Locate the cell with the specified text and output its (x, y) center coordinate. 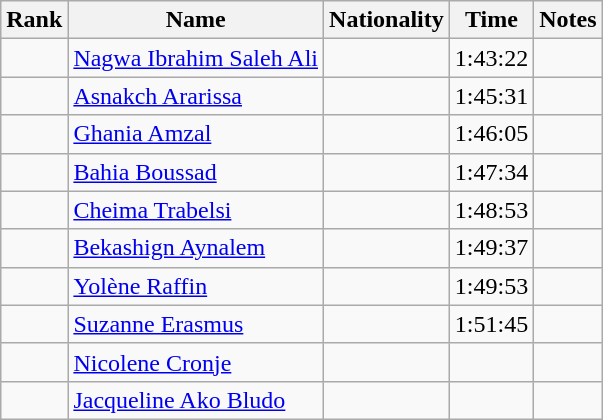
Suzanne Erasmus (196, 324)
Jacqueline Ako Bludo (196, 400)
1:46:05 (491, 134)
1:43:22 (491, 58)
Ghania Amzal (196, 134)
Nagwa Ibrahim Saleh Ali (196, 58)
1:45:31 (491, 96)
1:49:37 (491, 248)
Nationality (387, 20)
Asnakch Ararissa (196, 96)
Bahia Boussad (196, 172)
1:47:34 (491, 172)
Yolène Raffin (196, 286)
1:48:53 (491, 210)
Cheima Trabelsi (196, 210)
Nicolene Cronje (196, 362)
Rank (34, 20)
Bekashign Aynalem (196, 248)
1:49:53 (491, 286)
Name (196, 20)
1:51:45 (491, 324)
Time (491, 20)
Notes (568, 20)
